Extract the (X, Y) coordinate from the center of the cell holding the provided text.  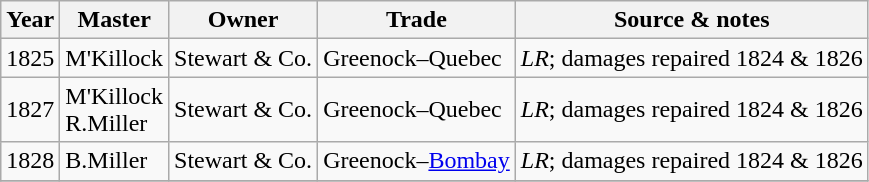
Owner (244, 20)
Master (114, 20)
Year (30, 20)
Greenock–Bombay (417, 161)
1828 (30, 161)
Source & notes (692, 20)
M'KillockR.Miller (114, 110)
1825 (30, 58)
M'Killock (114, 58)
1827 (30, 110)
B.Miller (114, 161)
Trade (417, 20)
